Scan for the cell matching the given text and deliver its (x, y) coordinate at center. 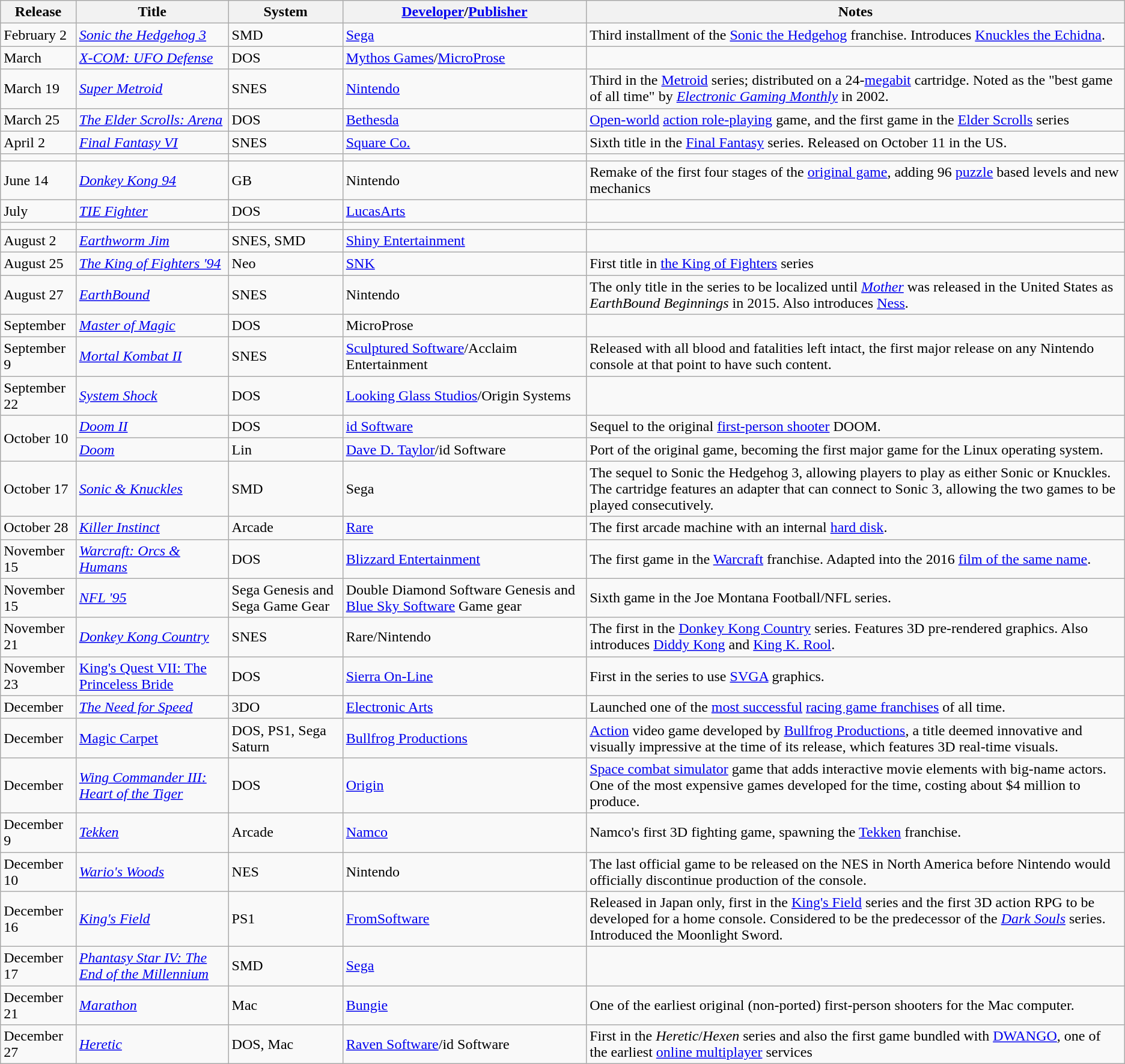
System Shock (152, 396)
King's Field (152, 919)
Marathon (152, 1005)
August 2 (38, 240)
Doom II (152, 427)
DOS, Mac (285, 1045)
Bullfrog Productions (464, 738)
Dave D. Taylor/id Software (464, 450)
September 9 (38, 357)
Magic Carpet (152, 738)
The first in the Donkey Kong Country series. Features 3D pre-rendered graphics. Also introduces Diddy Kong and King K. Rool. (856, 637)
April 2 (38, 142)
Port of the original game, becoming the first major game for the Linux operating system. (856, 450)
Sequel to the original first-person shooter DOOM. (856, 427)
Sierra On-Line (464, 676)
Mythos Games/MicroProse (464, 58)
GB (285, 180)
September 22 (38, 396)
Donkey Kong Country (152, 637)
SNK (464, 263)
Launched one of the most successful racing game franchises of all time. (856, 707)
First in the Heretic/Hexen series and also the first game bundled with DWANGO, one of the earliest online multiplayer services (856, 1045)
One of the earliest original (non-ported) first-person shooters for the Mac computer. (856, 1005)
November 21 (38, 637)
Neo (285, 263)
Remake of the first four stages of the original game, adding 96 puzzle based levels and new mechanics (856, 180)
December 10 (38, 872)
PS1 (285, 919)
FromSoftware (464, 919)
Final Fantasy VI (152, 142)
EarthBound (152, 295)
Donkey Kong 94 (152, 180)
MicroProse (464, 326)
Sixth game in the Joe Montana Football/NFL series. (856, 598)
Open-world action role-playing game, and the first game in the Elder Scrolls series (856, 120)
Developer/Publisher (464, 12)
SNES, SMD (285, 240)
Notes (856, 12)
LucasArts (464, 211)
The Need for Speed (152, 707)
Namco's first 3D fighting game, spawning the Tekken franchise. (856, 832)
Electronic Arts (464, 707)
First in the series to use SVGA graphics. (856, 676)
February 2 (38, 35)
August 27 (38, 295)
Square Co. (464, 142)
Sonic & Knuckles (152, 489)
Title (152, 12)
June 14 (38, 180)
December 21 (38, 1005)
Rare (464, 528)
Raven Software/id Software (464, 1045)
X-COM: UFO Defense (152, 58)
Released with all blood and fatalities left intact, the first major release on any Nintendo console at that point to have such content. (856, 357)
The first game in the Warcraft franchise. Adapted into the 2016 film of the same name. (856, 559)
Wario's Woods (152, 872)
March 19 (38, 89)
Origin (464, 785)
Warcraft: Orcs & Humans (152, 559)
August 25 (38, 263)
Shiny Entertainment (464, 240)
The only title in the series to be localized until Mother was released in the United States as EarthBound Beginnings in 2015. Also introduces Ness. (856, 295)
Blizzard Entertainment (464, 559)
TIE Fighter (152, 211)
Mortal Kombat II (152, 357)
Sega Genesis and Sega Game Gear (285, 598)
December 27 (38, 1045)
NES (285, 872)
Phantasy Star IV: The End of the Millennium (152, 967)
March (38, 58)
Third installment of the Sonic the Hedgehog franchise. Introduces Knuckles the Echidna. (856, 35)
Sixth title in the Final Fantasy series. Released on October 11 in the US. (856, 142)
Looking Glass Studios/Origin Systems (464, 396)
Super Metroid (152, 89)
Wing Commander III: Heart of the Tiger (152, 785)
March 25 (38, 120)
Sonic the Hedgehog 3 (152, 35)
King's Quest VII: The Princeless Bride (152, 676)
December 16 (38, 919)
The first arcade machine with an internal hard disk. (856, 528)
Third in the Metroid series; distributed on a 24-megabit cartridge. Noted as the "best game of all time" by Electronic Gaming Monthly in 2002. (856, 89)
Sculptured Software/Acclaim Entertainment (464, 357)
September (38, 326)
id Software (464, 427)
The Elder Scrolls: Arena (152, 120)
Master of Magic (152, 326)
October 28 (38, 528)
Killer Instinct (152, 528)
Heretic (152, 1045)
NFL '95 (152, 598)
Tekken (152, 832)
Lin (285, 450)
Doom (152, 450)
October 10 (38, 438)
November 23 (38, 676)
July (38, 211)
3DO (285, 707)
Mac (285, 1005)
December 17 (38, 967)
Namco (464, 832)
System (285, 12)
Bungie (464, 1005)
October 17 (38, 489)
DOS, PS1, Sega Saturn (285, 738)
First title in the King of Fighters series (856, 263)
Bethesda (464, 120)
December 9 (38, 832)
Double Diamond Software Genesis and Blue Sky Software Game gear (464, 598)
Rare/Nintendo (464, 637)
The King of Fighters '94 (152, 263)
The last official game to be released on the NES in North America before Nintendo would officially discontinue production of the console. (856, 872)
Release (38, 12)
Earthworm Jim (152, 240)
